Pinpoint the cell where the given text exists, returning its [X, Y] midpoint coordinate. 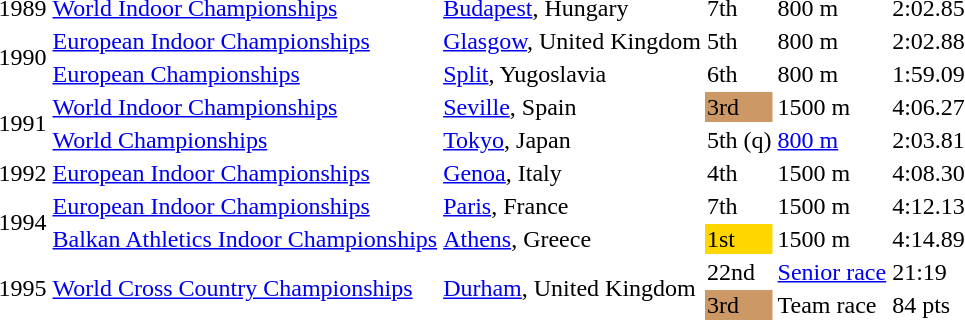
Genoa, Italy [572, 173]
Tokyo, Japan [572, 140]
4th [739, 173]
Balkan Athletics Indoor Championships [245, 239]
Seville, Spain [572, 107]
Team race [832, 305]
Athens, Greece [572, 239]
Durham, United Kingdom [572, 288]
Split, Yugoslavia [572, 74]
22nd [739, 272]
European Championships [245, 74]
Senior race [832, 272]
World Championships [245, 140]
Paris, France [572, 206]
5th (q) [739, 140]
World Indoor Championships [245, 107]
1st [739, 239]
5th [739, 41]
7th [739, 206]
6th [739, 74]
Glasgow, United Kingdom [572, 41]
World Cross Country Championships [245, 288]
